Determine the [x, y] coordinate at the center of the cell enclosing the given text.  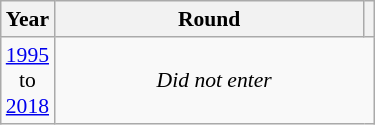
Round [209, 19]
Did not enter [214, 80]
Year [28, 19]
1995to2018 [28, 80]
